Provide the [X, Y] coordinate of the cell's center where the given text is located.  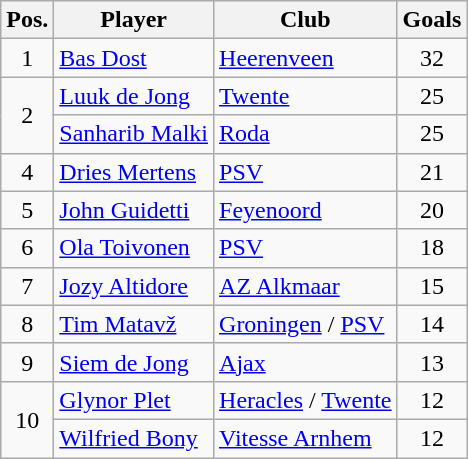
Glynor Plet [134, 400]
Luuk de Jong [134, 96]
1 [28, 58]
Twente [306, 96]
Siem de Jong [134, 362]
Wilfried Bony [134, 438]
Roda [306, 134]
15 [432, 286]
2 [28, 115]
4 [28, 172]
John Guidetti [134, 210]
Groningen / PSV [306, 324]
Player [134, 20]
Ola Toivonen [134, 248]
13 [432, 362]
Dries Mertens [134, 172]
9 [28, 362]
Ajax [306, 362]
Tim Matavž [134, 324]
20 [432, 210]
14 [432, 324]
5 [28, 210]
Club [306, 20]
8 [28, 324]
7 [28, 286]
Jozy Altidore [134, 286]
AZ Alkmaar [306, 286]
21 [432, 172]
Sanharib Malki [134, 134]
6 [28, 248]
Feyenoord [306, 210]
Heerenveen [306, 58]
32 [432, 58]
Vitesse Arnhem [306, 438]
Goals [432, 20]
10 [28, 419]
Heracles / Twente [306, 400]
Pos. [28, 20]
18 [432, 248]
Bas Dost [134, 58]
